Determine the [X, Y] coordinate at the center of the cell enclosing the given text.  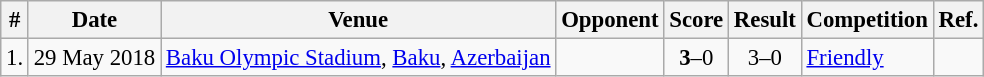
Competition [867, 20]
Venue [358, 20]
Date [94, 20]
Friendly [867, 58]
Baku Olympic Stadium, Baku, Azerbaijan [358, 58]
Score [696, 20]
1. [15, 58]
Ref. [958, 20]
29 May 2018 [94, 58]
Opponent [610, 20]
# [15, 20]
Result [766, 20]
